Extract the [x, y] coordinate from the center of the cell holding the provided text.  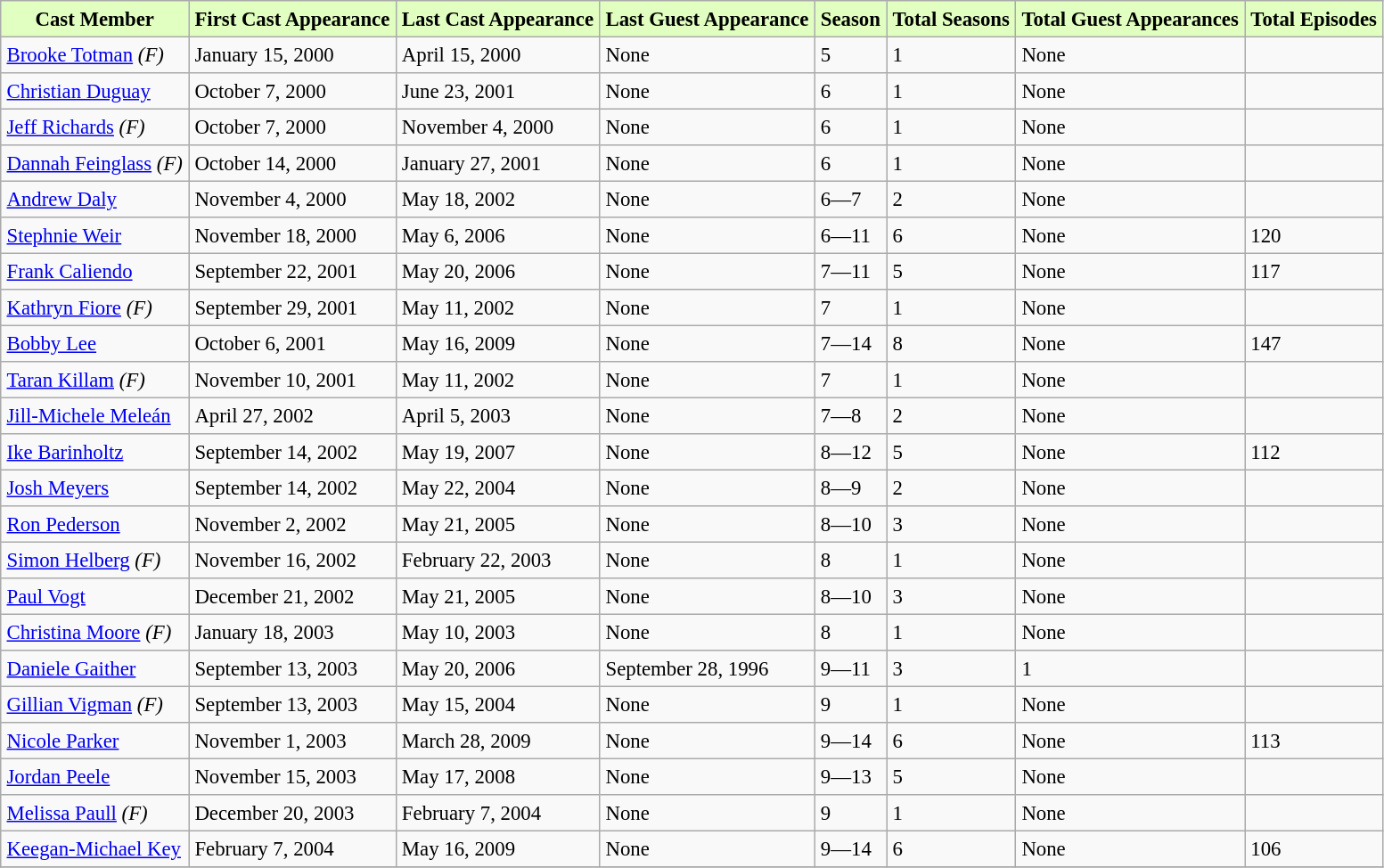
106 [1314, 848]
Melissa Paull (F) [94, 813]
Gillian Vigman (F) [94, 704]
120 [1314, 235]
7—14 [850, 343]
Season [850, 19]
Frank Caliendo [94, 271]
Kathryn Fiore (F) [94, 307]
November 10, 2001 [292, 380]
Last Guest Appearance [708, 19]
January 15, 2000 [292, 54]
Jordan Peele [94, 776]
April 27, 2002 [292, 415]
March 28, 2009 [497, 741]
Andrew Daly [94, 199]
May 6, 2006 [497, 235]
May 17, 2008 [497, 776]
112 [1314, 452]
9—11 [850, 668]
December 20, 2003 [292, 813]
Christian Duguay [94, 91]
January 18, 2003 [292, 632]
Paul Vogt [94, 596]
8—12 [850, 452]
7—11 [850, 271]
Total Episodes [1314, 19]
8—9 [850, 487]
Nicole Parker [94, 741]
6—7 [850, 199]
147 [1314, 343]
Total Guest Appearances [1130, 19]
6—11 [850, 235]
Josh Meyers [94, 487]
February 22, 2003 [497, 560]
October 6, 2001 [292, 343]
Total Seasons [952, 19]
Ron Pederson [94, 524]
June 23, 2001 [497, 91]
November 2, 2002 [292, 524]
Jeff Richards (F) [94, 127]
September 29, 2001 [292, 307]
Daniele Gaither [94, 668]
November 16, 2002 [292, 560]
January 27, 2001 [497, 163]
May 15, 2004 [497, 704]
Last Cast Appearance [497, 19]
November 1, 2003 [292, 741]
First Cast Appearance [292, 19]
Bobby Lee [94, 343]
October 14, 2000 [292, 163]
113 [1314, 741]
April 15, 2000 [497, 54]
September 22, 2001 [292, 271]
May 10, 2003 [497, 632]
Cast Member [94, 19]
Dannah Feinglass (F) [94, 163]
Taran Killam (F) [94, 380]
Jill-Michele Meleán [94, 415]
7—8 [850, 415]
December 21, 2002 [292, 596]
Christina Moore (F) [94, 632]
Keegan-Michael Key [94, 848]
May 18, 2002 [497, 199]
May 22, 2004 [497, 487]
November 18, 2000 [292, 235]
9—13 [850, 776]
April 5, 2003 [497, 415]
Stephnie Weir [94, 235]
Brooke Totman (F) [94, 54]
117 [1314, 271]
Simon Helberg (F) [94, 560]
November 15, 2003 [292, 776]
September 28, 1996 [708, 668]
May 19, 2007 [497, 452]
Ike Barinholtz [94, 452]
